Locate the cell with the specified text and output its (X, Y) center coordinate. 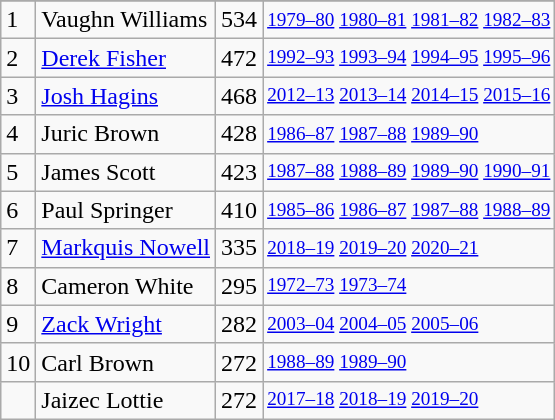
Derek Fisher (126, 58)
6 (18, 210)
1 (18, 20)
335 (240, 248)
410 (240, 210)
1985–86 1986–87 1987–88 1988–89 (409, 210)
282 (240, 324)
1992–93 1993–94 1994–95 1995–96 (409, 58)
Cameron White (126, 286)
Zack Wright (126, 324)
295 (240, 286)
1979–80 1980–81 1981–82 1982–83 (409, 20)
423 (240, 172)
Vaughn Williams (126, 20)
428 (240, 134)
Juric Brown (126, 134)
Paul Springer (126, 210)
3 (18, 96)
1986–87 1987–88 1989–90 (409, 134)
472 (240, 58)
2012–13 2013–14 2014–15 2015–16 (409, 96)
Carl Brown (126, 362)
10 (18, 362)
Jaizec Lottie (126, 400)
7 (18, 248)
2017–18 2018–19 2019–20 (409, 400)
4 (18, 134)
Josh Hagins (126, 96)
534 (240, 20)
9 (18, 324)
1988–89 1989–90 (409, 362)
2 (18, 58)
2018–19 2019–20 2020–21 (409, 248)
5 (18, 172)
1987–88 1988–89 1989–90 1990–91 (409, 172)
Markquis Nowell (126, 248)
James Scott (126, 172)
2003–04 2004–05 2005–06 (409, 324)
1972–73 1973–74 (409, 286)
8 (18, 286)
468 (240, 96)
